Find where the given text appears and provide that cell's center as [X, Y] coordinate. 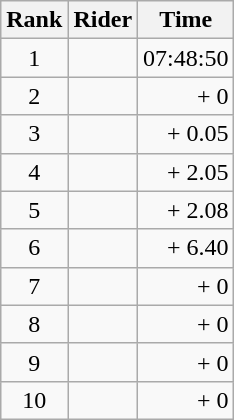
Rider [103, 20]
8 [34, 324]
+ 0.05 [186, 134]
3 [34, 134]
1 [34, 58]
Rank [34, 20]
2 [34, 96]
5 [34, 210]
9 [34, 362]
Time [186, 20]
+ 2.05 [186, 172]
10 [34, 400]
07:48:50 [186, 58]
+ 2.08 [186, 210]
7 [34, 286]
4 [34, 172]
+ 6.40 [186, 248]
6 [34, 248]
